Return [X, Y] of the center of cell containing provided text 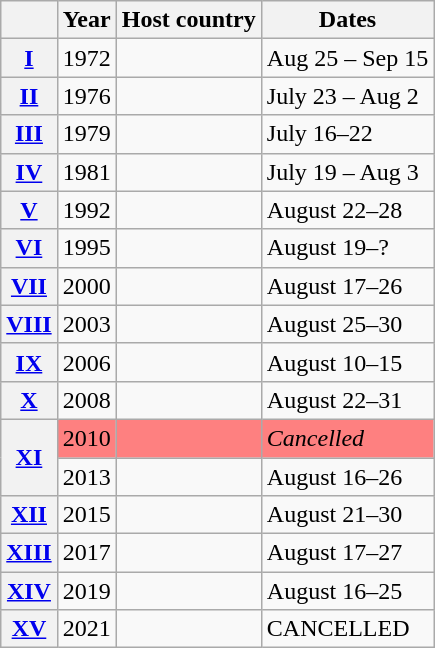
1972 [86, 58]
VIII [29, 324]
1979 [86, 134]
August 17–27 [347, 553]
1976 [86, 96]
2019 [86, 591]
XII [29, 515]
2008 [86, 400]
I [29, 58]
Aug 25 – Sep 15 [347, 58]
2017 [86, 553]
IV [29, 172]
X [29, 400]
2021 [86, 629]
CANCELLED [347, 629]
August 17–26 [347, 286]
2010 [86, 438]
August 10–15 [347, 362]
XIII [29, 553]
2015 [86, 515]
1981 [86, 172]
2000 [86, 286]
VI [29, 248]
August 25–30 [347, 324]
1995 [86, 248]
Year [86, 20]
August 21–30 [347, 515]
Dates [347, 20]
XI [29, 457]
July 16–22 [347, 134]
Host country [188, 20]
Cancelled [347, 438]
July 19 – Aug 3 [347, 172]
2006 [86, 362]
XV [29, 629]
August 16–25 [347, 591]
August 16–26 [347, 477]
2003 [86, 324]
III [29, 134]
VII [29, 286]
1992 [86, 210]
August 22–31 [347, 400]
2013 [86, 477]
August 22–28 [347, 210]
II [29, 96]
August 19–? [347, 248]
IX [29, 362]
V [29, 210]
July 23 – Aug 2 [347, 96]
XIV [29, 591]
